Extract the (X, Y) coordinate from the center of the cell holding the provided text.  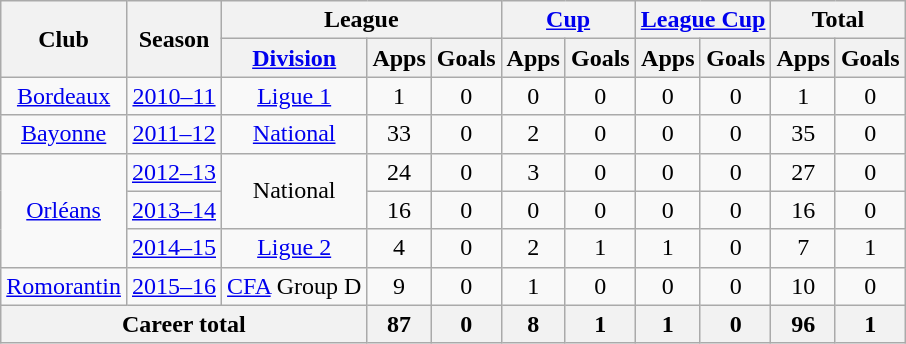
24 (399, 172)
Bordeaux (64, 96)
Romorantin (64, 286)
10 (803, 286)
2012–13 (174, 172)
Career total (184, 324)
League Cup (703, 20)
Ligue 1 (294, 96)
Club (64, 39)
League (362, 20)
Season (174, 39)
Division (294, 58)
3 (533, 172)
Cup (568, 20)
Total (838, 20)
96 (803, 324)
Ligue 2 (294, 248)
35 (803, 134)
2013–14 (174, 210)
2015–16 (174, 286)
87 (399, 324)
Bayonne (64, 134)
7 (803, 248)
9 (399, 286)
2014–15 (174, 248)
2011–12 (174, 134)
4 (399, 248)
27 (803, 172)
33 (399, 134)
8 (533, 324)
Orléans (64, 210)
2010–11 (174, 96)
CFA Group D (294, 286)
